Extract the [x, y] coordinate from the center of the cell holding the provided text.  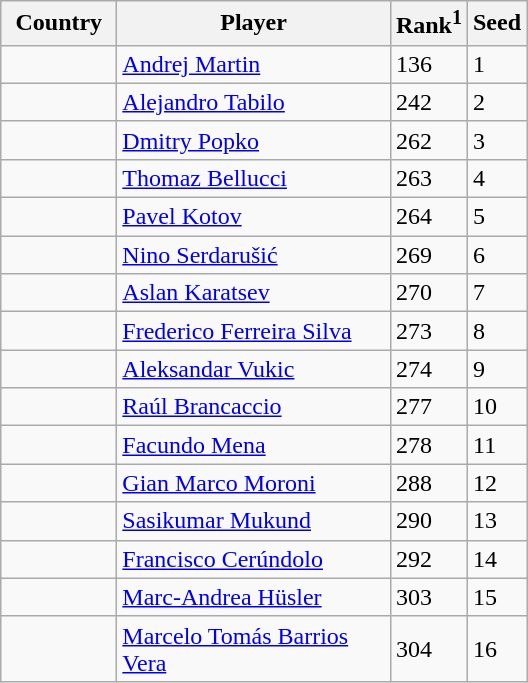
13 [496, 521]
Sasikumar Mukund [254, 521]
263 [428, 178]
292 [428, 559]
15 [496, 597]
303 [428, 597]
Raúl Brancaccio [254, 407]
10 [496, 407]
Alejandro Tabilo [254, 102]
12 [496, 483]
Pavel Kotov [254, 217]
Thomaz Bellucci [254, 178]
288 [428, 483]
1 [496, 64]
3 [496, 140]
4 [496, 178]
Aleksandar Vukic [254, 369]
Country [59, 24]
Rank1 [428, 24]
Francisco Cerúndolo [254, 559]
11 [496, 445]
278 [428, 445]
16 [496, 648]
9 [496, 369]
277 [428, 407]
Nino Serdarušić [254, 255]
8 [496, 331]
Aslan Karatsev [254, 293]
290 [428, 521]
274 [428, 369]
Frederico Ferreira Silva [254, 331]
136 [428, 64]
Marcelo Tomás Barrios Vera [254, 648]
Seed [496, 24]
270 [428, 293]
Marc-Andrea Hüsler [254, 597]
6 [496, 255]
264 [428, 217]
5 [496, 217]
Gian Marco Moroni [254, 483]
7 [496, 293]
273 [428, 331]
262 [428, 140]
Dmitry Popko [254, 140]
Facundo Mena [254, 445]
Andrej Martin [254, 64]
304 [428, 648]
2 [496, 102]
14 [496, 559]
Player [254, 24]
269 [428, 255]
242 [428, 102]
